Identify which cell holds the provided text, then report its [X, Y] central coordinate. 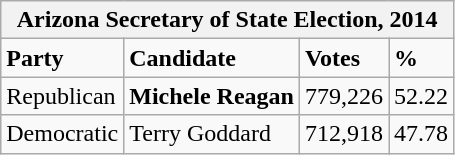
Democratic [62, 134]
Republican [62, 96]
712,918 [344, 134]
% [420, 58]
47.78 [420, 134]
779,226 [344, 96]
Candidate [212, 58]
52.22 [420, 96]
Terry Goddard [212, 134]
Party [62, 58]
Arizona Secretary of State Election, 2014 [228, 20]
Michele Reagan [212, 96]
Votes [344, 58]
